Capture the cell that displays the provided text and extract its [X, Y] central coordinate. 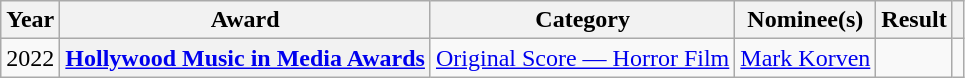
Category [582, 20]
2022 [30, 58]
Original Score — Horror Film [582, 58]
Year [30, 20]
Mark Korven [806, 58]
Nominee(s) [806, 20]
Award [246, 20]
Hollywood Music in Media Awards [246, 58]
Result [914, 20]
